Detect which cell encompasses the target text, then output its (x, y) center coordinate. 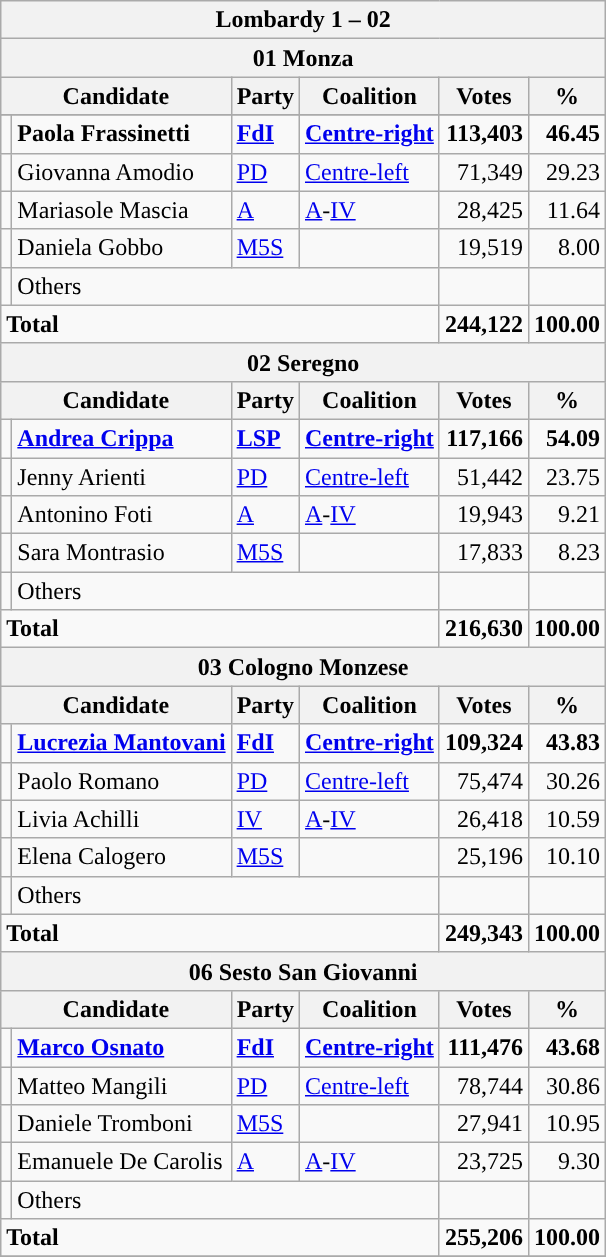
Giovanna Amodio (122, 172)
111,476 (484, 1047)
8.00 (566, 248)
Daniele Tromboni (122, 1124)
244,122 (484, 324)
9.21 (566, 515)
43.83 (566, 743)
01 Monza (304, 58)
10.59 (566, 819)
11.64 (566, 210)
9.30 (566, 1162)
51,442 (484, 477)
Mariasole Mascia (122, 210)
19,519 (484, 248)
54.09 (566, 438)
Livia Achilli (122, 819)
Jenny Arienti (122, 477)
Marco Osnato (122, 1047)
255,206 (484, 1238)
26,418 (484, 819)
28,425 (484, 210)
30.26 (566, 781)
23,725 (484, 1162)
109,324 (484, 743)
Matteo Mangili (122, 1085)
Elena Calogero (122, 857)
23.75 (566, 477)
43.68 (566, 1047)
249,343 (484, 933)
02 Seregno (304, 362)
8.23 (566, 553)
Sara Montrasio (122, 553)
Emanuele De Carolis (122, 1162)
10.10 (566, 857)
30.86 (566, 1085)
06 Sesto San Giovanni (304, 971)
117,166 (484, 438)
29.23 (566, 172)
Andrea Crippa (122, 438)
03 Cologno Monzese (304, 667)
25,196 (484, 857)
IV (265, 819)
71,349 (484, 172)
27,941 (484, 1124)
17,833 (484, 553)
19,943 (484, 515)
Paolo Romano (122, 781)
Paola Frassinetti (122, 134)
216,630 (484, 629)
Lucrezia Mantovani (122, 743)
Daniela Gobbo (122, 248)
78,744 (484, 1085)
113,403 (484, 134)
LSP (265, 438)
Lombardy 1 – 02 (304, 20)
10.95 (566, 1124)
75,474 (484, 781)
Antonino Foti (122, 515)
46.45 (566, 134)
